Determine the (x, y) coordinate at the center of the cell enclosing the given text.  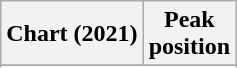
Chart (2021) (72, 34)
Peakposition (189, 34)
